Search for the cell housing the specified text and yield its (x, y) center coordinate. 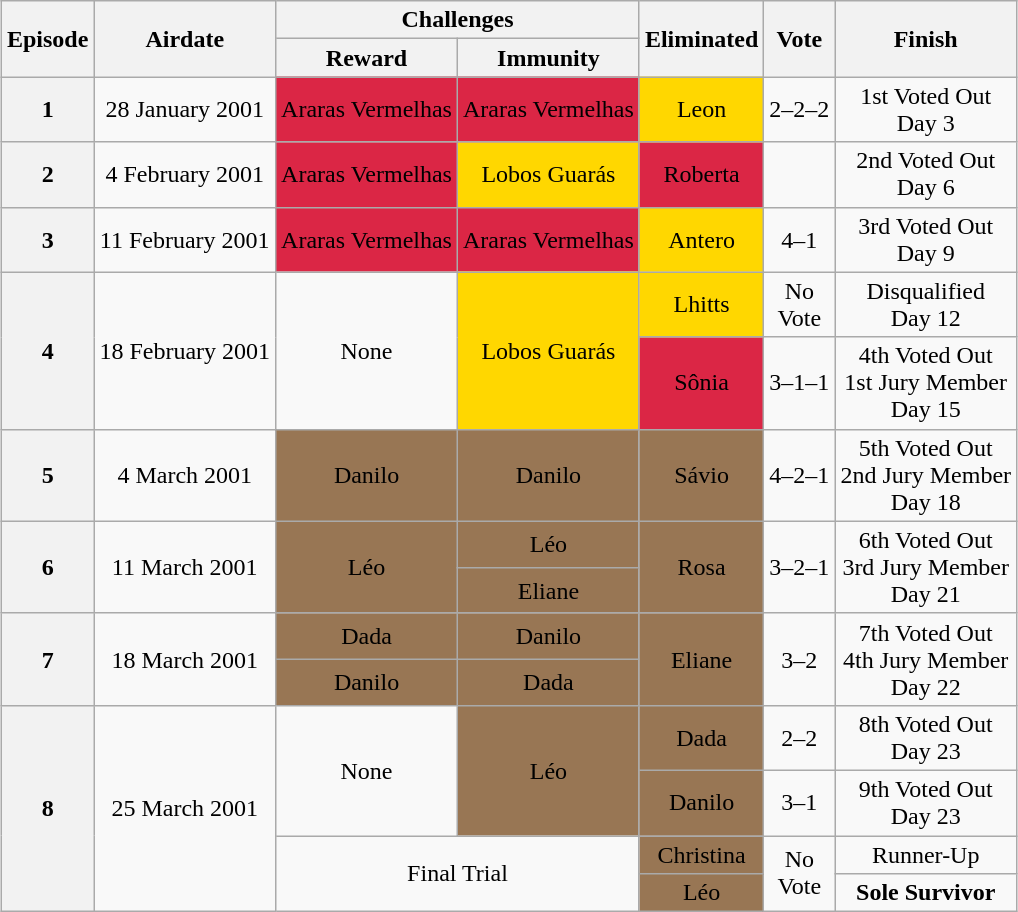
11 March 2001 (185, 567)
DisqualifiedDay 12 (926, 304)
Final Trial (458, 874)
Roberta (701, 174)
7th Voted Out4th Jury MemberDay 22 (926, 659)
3–1–1 (800, 383)
2nd Voted OutDay 6 (926, 174)
4 February 2001 (185, 174)
Runner-Up (926, 855)
Leon (701, 110)
4–1 (800, 240)
2–2–2 (800, 110)
Immunity (548, 58)
6 (47, 567)
3–2–1 (800, 567)
Challenges (458, 20)
Lhitts (701, 304)
3–2 (800, 659)
2–2 (800, 738)
6th Voted Out3rd Jury MemberDay 21 (926, 567)
8th Voted OutDay 23 (926, 738)
Rosa (701, 567)
Reward (367, 58)
25 March 2001 (185, 808)
Eliminated (701, 39)
7 (47, 659)
Finish (926, 39)
Episode (47, 39)
4–2–1 (800, 475)
1st Voted OutDay 3 (926, 110)
Antero (701, 240)
Sônia (701, 383)
3–1 (800, 802)
9th Voted OutDay 23 (926, 802)
3 (47, 240)
18 March 2001 (185, 659)
4 (47, 350)
4 March 2001 (185, 475)
18 February 2001 (185, 350)
5th Voted Out2nd Jury MemberDay 18 (926, 475)
5 (47, 475)
3rd Voted OutDay 9 (926, 240)
8 (47, 808)
Christina (701, 855)
Sole Survivor (926, 893)
11 February 2001 (185, 240)
Airdate (185, 39)
Sávio (701, 475)
2 (47, 174)
4th Voted Out1st Jury MemberDay 15 (926, 383)
1 (47, 110)
28 January 2001 (185, 110)
Vote (800, 39)
